Provide the (x, y) coordinate of the cell's center where the given text is located.  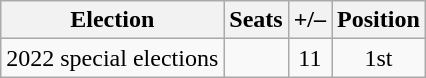
Election (112, 20)
Seats (256, 20)
1st (379, 58)
2022 special elections (112, 58)
11 (310, 58)
Position (379, 20)
+/– (310, 20)
